Provide the [X, Y] coordinate of the cell's center where the given text is located.  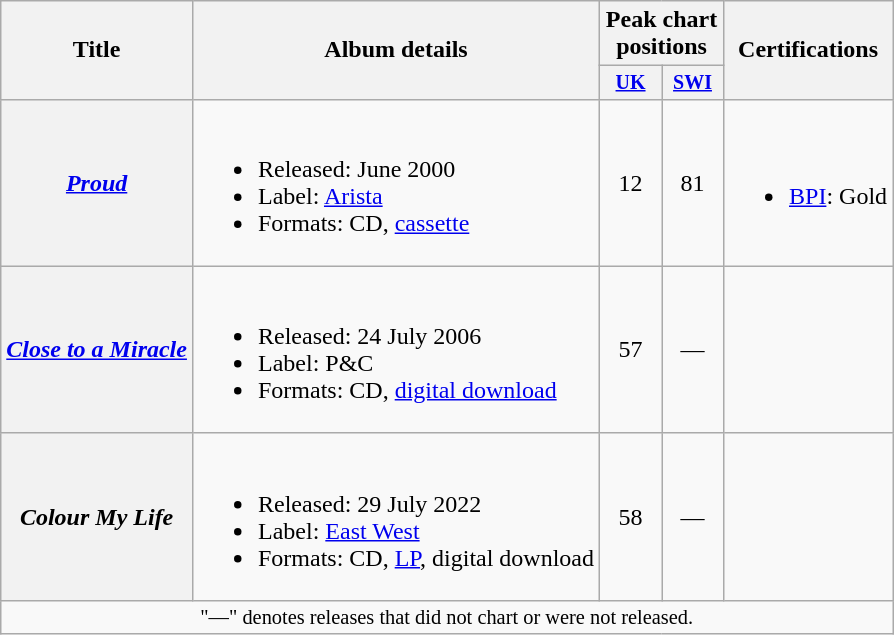
Peak chart positions [662, 34]
UK [631, 82]
57 [631, 350]
12 [631, 182]
Released: 29 July 2022Label: East WestFormats: CD, LP, digital download [396, 516]
58 [631, 516]
SWI [693, 82]
81 [693, 182]
"—" denotes releases that did not chart or were not released. [447, 617]
BPI: Gold [808, 182]
Proud [97, 182]
Close to a Miracle [97, 350]
Colour My Life [97, 516]
Title [97, 50]
Album details [396, 50]
Certifications [808, 50]
Released: June 2000Label: AristaFormats: CD, cassette [396, 182]
Released: 24 July 2006Label: P&CFormats: CD, digital download [396, 350]
